Determine the (X, Y) coordinate at the center of the cell enclosing the given text.  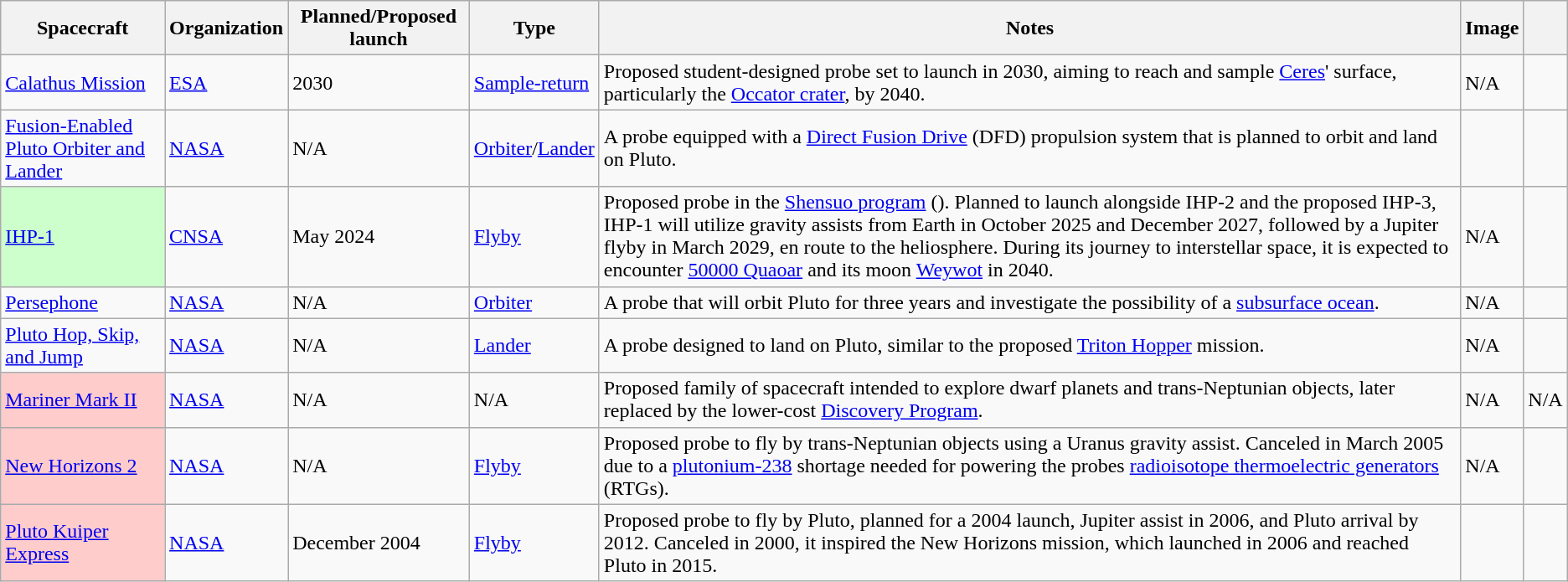
Pluto Hop, Skip, and Jump (83, 345)
Sample-return (534, 82)
Orbiter/Lander (534, 148)
Fusion-Enabled Pluto Orbiter and Lander (83, 148)
Image (1493, 28)
2030 (379, 82)
Type (534, 28)
Persephone (83, 302)
Planned/Proposed launch (379, 28)
Orbiter (534, 302)
ESA (226, 82)
Proposed student-designed probe set to launch in 2030, aiming to reach and sample Ceres' surface, particularly the Occator crater, by 2040. (1029, 82)
A probe equipped with a Direct Fusion Drive (DFD) propulsion system that is planned to orbit and land on Pluto. (1029, 148)
Lander (534, 345)
Organization (226, 28)
New Horizons 2 (83, 466)
Proposed family of spacecraft intended to explore dwarf planets and trans-Neptunian objects, later replaced by the lower-cost Discovery Program. (1029, 400)
Pluto Kuiper Express (83, 543)
Notes (1029, 28)
May 2024 (379, 236)
Mariner Mark II (83, 400)
A probe designed to land on Pluto, similar to the proposed Triton Hopper mission. (1029, 345)
December 2004 (379, 543)
Spacecraft (83, 28)
CNSA (226, 236)
IHP-1 (83, 236)
Calathus Mission (83, 82)
A probe that will orbit Pluto for three years and investigate the possibility of a subsurface ocean. (1029, 302)
